From the cell containing the given text, extract its center point as (x, y) coordinate. 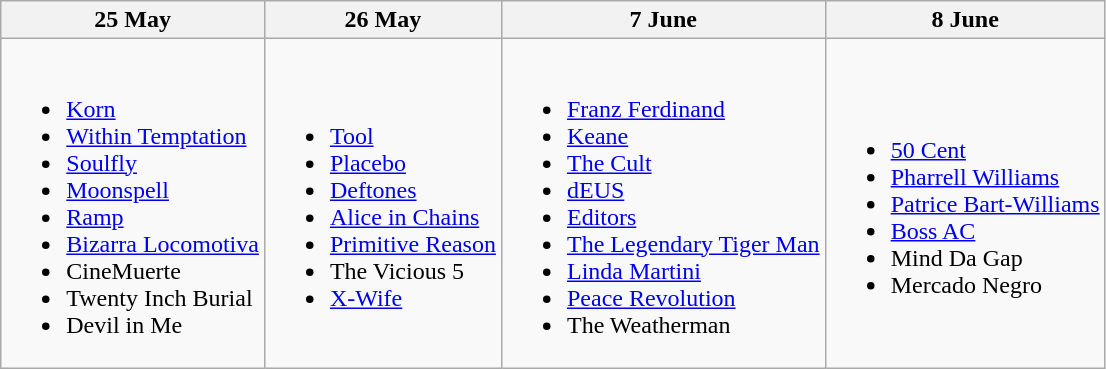
7 June (663, 20)
50 CentPharrell WilliamsPatrice Bart-WilliamsBoss ACMind Da GapMercado Negro (965, 204)
KornWithin TemptationSoulflyMoonspellRampBizarra LocomotivaCineMuerteTwenty Inch BurialDevil in Me (133, 204)
Franz FerdinandKeaneThe CultdEUSEditorsThe Legendary Tiger ManLinda MartiniPeace RevolutionThe Weatherman (663, 204)
26 May (382, 20)
ToolPlaceboDeftonesAlice in ChainsPrimitive ReasonThe Vicious 5X-Wife (382, 204)
25 May (133, 20)
8 June (965, 20)
